Pinpoint the cell where the given text exists, returning its [x, y] midpoint coordinate. 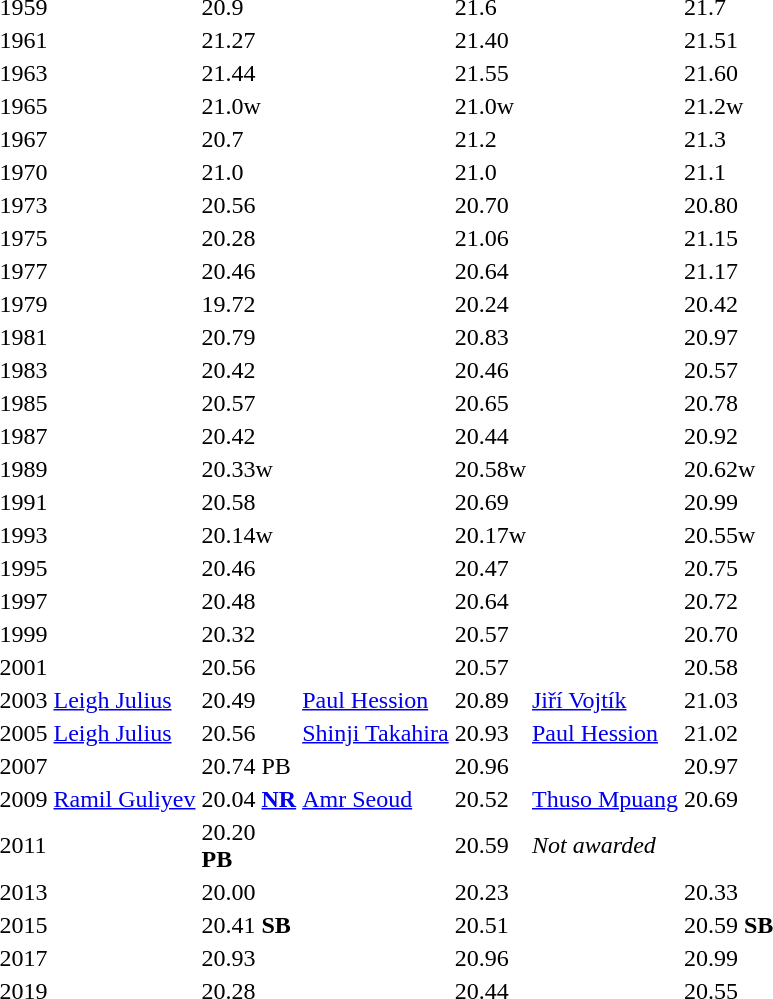
20.04 NR [249, 799]
21.44 [249, 73]
20.59 [490, 846]
20.83 [490, 337]
20.33w [249, 469]
20.14w [249, 535]
Shinji Takahira [376, 733]
20.58w [490, 469]
Thuso Mpuang [606, 799]
20.28 [249, 238]
20.69 [490, 502]
19.72 [249, 304]
Ramil Guliyev [124, 799]
20.65 [490, 403]
21.27 [249, 40]
20.48 [249, 601]
20.23 [490, 892]
20.44 [490, 436]
20.24 [490, 304]
20.52 [490, 799]
21.06 [490, 238]
21.2 [490, 139]
20.20PB [249, 846]
20.7 [249, 139]
20.17w [490, 535]
20.49 [249, 700]
20.58 [249, 502]
20.32 [249, 634]
20.79 [249, 337]
Amr Seoud [376, 799]
20.70 [490, 205]
20.41 SB [249, 925]
20.74 PB [249, 766]
20.51 [490, 925]
20.47 [490, 568]
21.55 [490, 73]
21.40 [490, 40]
Jiří Vojtík [606, 700]
20.00 [249, 892]
20.89 [490, 700]
